Output the [X, Y] coordinate of the center of the cell containing the given text.  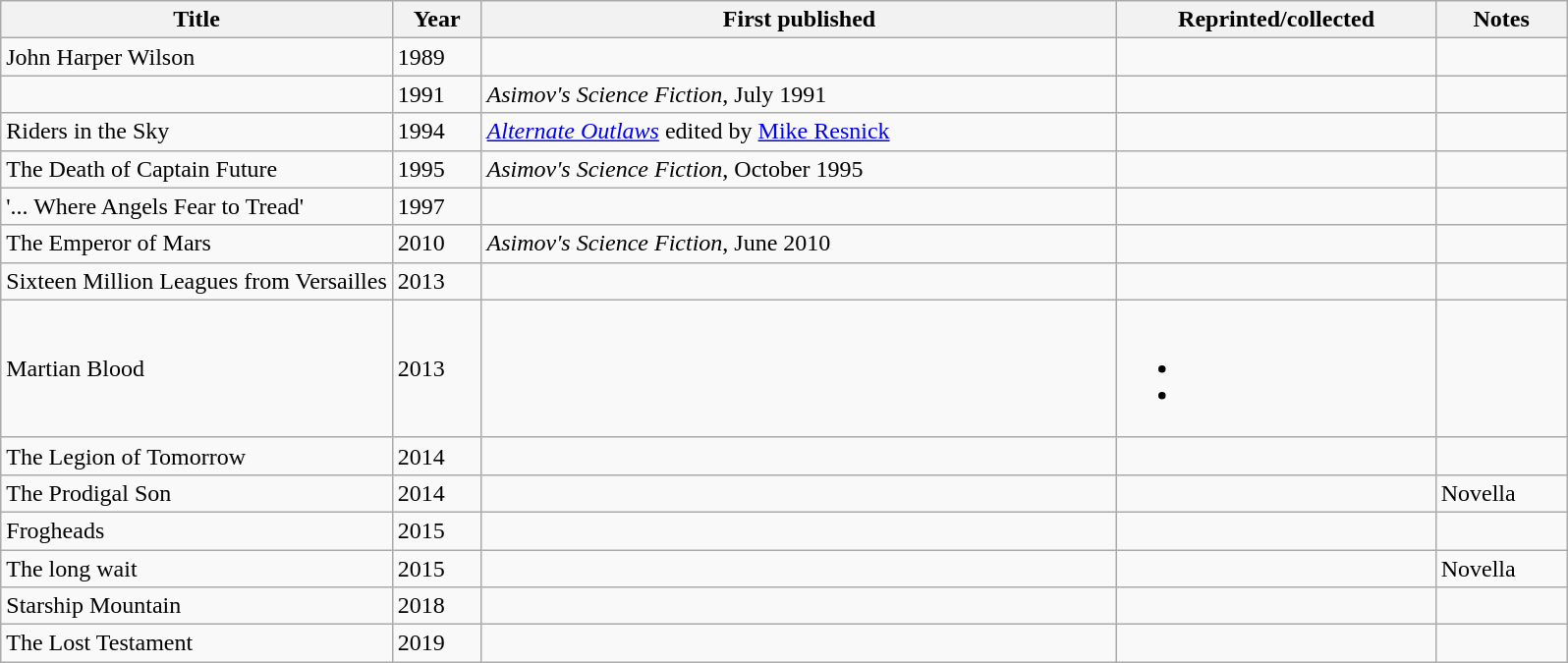
1994 [436, 132]
1989 [436, 57]
The Death of Captain Future [196, 169]
Notes [1501, 20]
'... Where Angels Fear to Tread' [196, 206]
The Prodigal Son [196, 493]
Alternate Outlaws edited by Mike Resnick [800, 132]
Frogheads [196, 530]
Title [196, 20]
Reprinted/collected [1276, 20]
Asimov's Science Fiction, October 1995 [800, 169]
First published [800, 20]
1995 [436, 169]
2018 [436, 606]
Sixteen Million Leagues from Versailles [196, 281]
Starship Mountain [196, 606]
The long wait [196, 569]
Year [436, 20]
1997 [436, 206]
2019 [436, 643]
Asimov's Science Fiction, June 2010 [800, 244]
Asimov's Science Fiction, July 1991 [800, 94]
1991 [436, 94]
Martian Blood [196, 368]
Riders in the Sky [196, 132]
The Legion of Tomorrow [196, 456]
The Lost Testament [196, 643]
2010 [436, 244]
The Emperor of Mars [196, 244]
John Harper Wilson [196, 57]
